Return the (x, y) coordinate for the center point of the cell that contains the specified text.  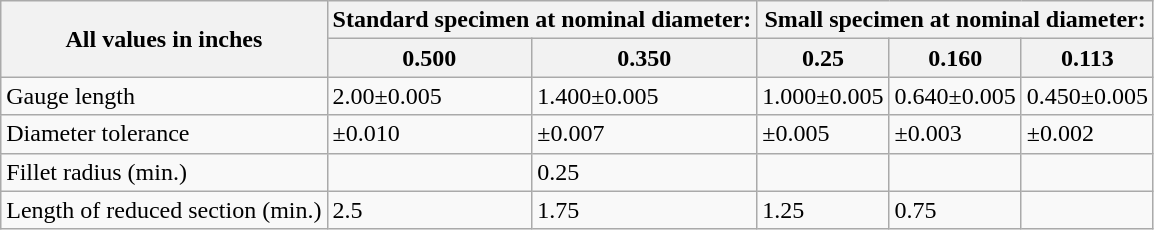
1.75 (644, 210)
±0.002 (1087, 134)
±0.005 (823, 134)
0.75 (955, 210)
Small specimen at nominal diameter: (956, 20)
±0.003 (955, 134)
Standard specimen at nominal diameter: (542, 20)
0.640±0.005 (955, 96)
±0.010 (430, 134)
0.160 (955, 58)
1.000±0.005 (823, 96)
0.350 (644, 58)
0.450±0.005 (1087, 96)
1.400±0.005 (644, 96)
1.25 (823, 210)
Diameter tolerance (164, 134)
2.5 (430, 210)
0.113 (1087, 58)
0.500 (430, 58)
Fillet radius (min.) (164, 172)
Gauge length (164, 96)
±0.007 (644, 134)
2.00±0.005 (430, 96)
Length of reduced section (min.) (164, 210)
All values in inches (164, 39)
